Extract the [X, Y] coordinate from the center of the cell holding the provided text.  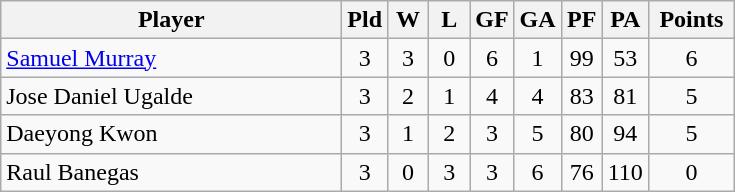
81 [625, 96]
Raul Banegas [172, 172]
Pld [365, 20]
76 [582, 172]
PF [582, 20]
Daeyong Kwon [172, 134]
PA [625, 20]
99 [582, 58]
80 [582, 134]
Points [691, 20]
Jose Daniel Ugalde [172, 96]
GF [492, 20]
53 [625, 58]
83 [582, 96]
Player [172, 20]
94 [625, 134]
Samuel Murray [172, 58]
GA [538, 20]
110 [625, 172]
L [450, 20]
W [408, 20]
